For the text-containing cell, return its midpoint in [X, Y] coordinate format. 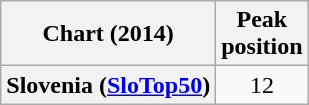
Slovenia (SloTop50) [108, 85]
Chart (2014) [108, 34]
12 [262, 85]
Peak position [262, 34]
